Return [x, y] of the center of cell containing provided text 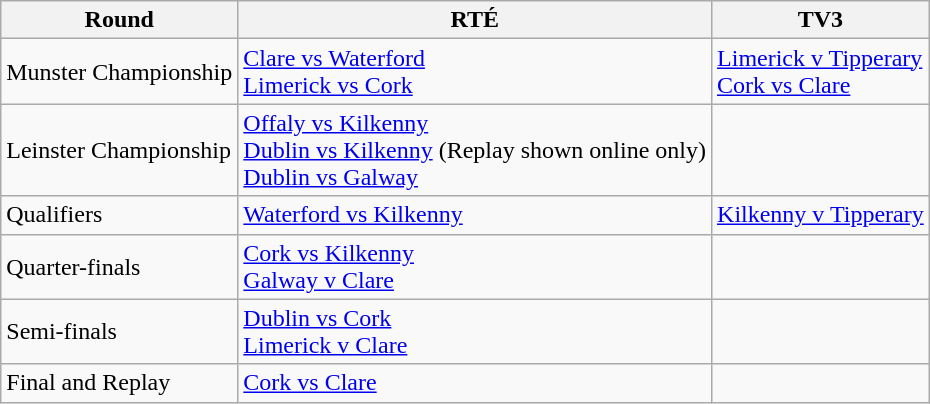
Cork vs Clare [475, 383]
Munster Championship [120, 72]
Final and Replay [120, 383]
Offaly vs KilkennyDublin vs Kilkenny (Replay shown online only)Dublin vs Galway [475, 150]
Kilkenny v Tipperary [821, 215]
Clare vs WaterfordLimerick vs Cork [475, 72]
RTÉ [475, 20]
Semi-finals [120, 332]
Round [120, 20]
TV3 [821, 20]
Cork vs KilkennyGalway v Clare [475, 266]
Qualifiers [120, 215]
Quarter-finals [120, 266]
Dublin vs CorkLimerick v Clare [475, 332]
Limerick v Tipperary Cork vs Clare [821, 72]
Waterford vs Kilkenny [475, 215]
Leinster Championship [120, 150]
